Capture the cell that displays the provided text and extract its [X, Y] central coordinate. 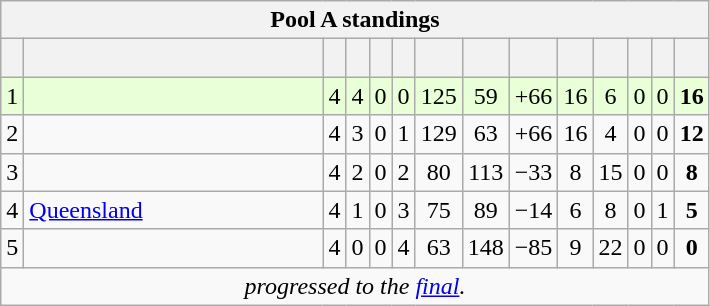
Queensland [174, 210]
9 [576, 248]
progressed to the final. [355, 286]
129 [438, 134]
−14 [534, 210]
125 [438, 96]
75 [438, 210]
−85 [534, 248]
−33 [534, 172]
113 [486, 172]
59 [486, 96]
12 [692, 134]
89 [486, 210]
Pool A standings [355, 20]
22 [610, 248]
80 [438, 172]
15 [610, 172]
148 [486, 248]
